Find where the given text appears and provide that cell's center as (X, Y) coordinate. 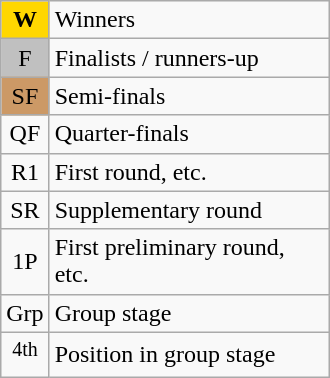
W (25, 20)
Finalists / runners-up (189, 58)
Semi-finals (189, 96)
SF (25, 96)
R1 (25, 172)
4th (25, 354)
Winners (189, 20)
Grp (25, 313)
First preliminary round, etc. (189, 262)
Quarter-finals (189, 134)
First round, etc. (189, 172)
Group stage (189, 313)
1P (25, 262)
SR (25, 210)
F (25, 58)
Position in group stage (189, 354)
QF (25, 134)
Supplementary round (189, 210)
